Determine the [x, y] coordinate at the center of the cell enclosing the given text.  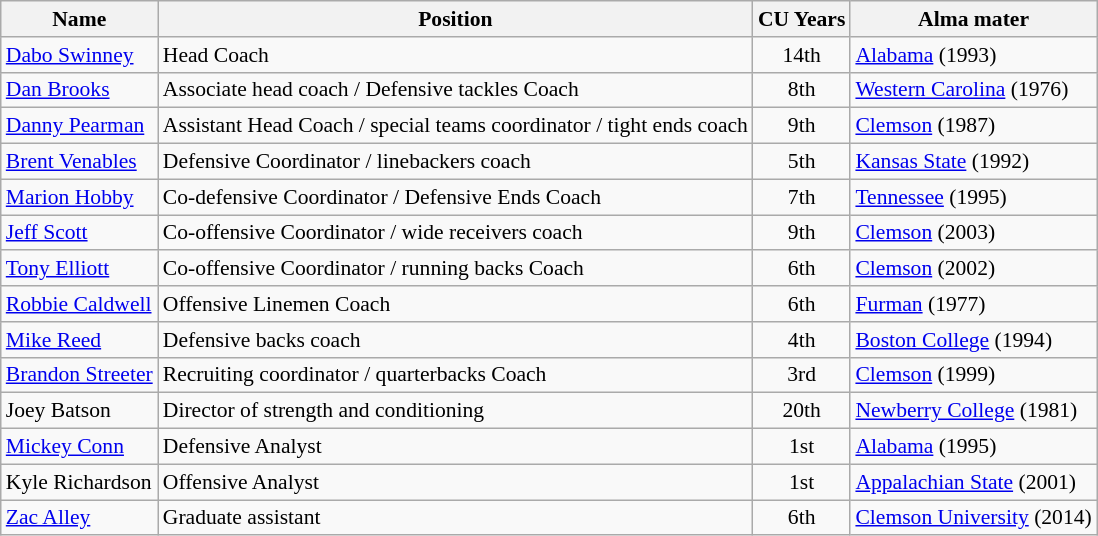
Co-offensive Coordinator / running backs Coach [456, 269]
Recruiting coordinator / quarterbacks Coach [456, 375]
Defensive Coordinator / linebackers coach [456, 162]
Defensive Analyst [456, 447]
Appalachian State (2001) [973, 482]
Name [80, 19]
Marion Hobby [80, 197]
Clemson (1987) [973, 126]
5th [802, 162]
Co-defensive Coordinator / Defensive Ends Coach [456, 197]
Robbie Caldwell [80, 304]
Brent Venables [80, 162]
Offensive Linemen Coach [456, 304]
Offensive Analyst [456, 482]
4th [802, 340]
Dabo Swinney [80, 55]
14th [802, 55]
Tennessee (1995) [973, 197]
Boston College (1994) [973, 340]
8th [802, 90]
Defensive backs coach [456, 340]
Associate head coach / Defensive tackles Coach [456, 90]
Brandon Streeter [80, 375]
Alabama (1993) [973, 55]
CU Years [802, 19]
Co-offensive Coordinator / wide receivers coach [456, 233]
Assistant Head Coach / special teams coordinator / tight ends coach [456, 126]
Dan Brooks [80, 90]
Mickey Conn [80, 447]
Alma mater [973, 19]
Furman (1977) [973, 304]
Graduate assistant [456, 518]
Kansas State (1992) [973, 162]
Alabama (1995) [973, 447]
Newberry College (1981) [973, 411]
Joey Batson [80, 411]
Clemson (1999) [973, 375]
Director of strength and conditioning [456, 411]
20th [802, 411]
Zac Alley [80, 518]
Clemson University (2014) [973, 518]
Mike Reed [80, 340]
Tony Elliott [80, 269]
Danny Pearman [80, 126]
Position [456, 19]
Jeff Scott [80, 233]
Clemson (2003) [973, 233]
Head Coach [456, 55]
Clemson (2002) [973, 269]
3rd [802, 375]
Western Carolina (1976) [973, 90]
7th [802, 197]
Kyle Richardson [80, 482]
